Search for the cell housing the specified text and yield its (X, Y) center coordinate. 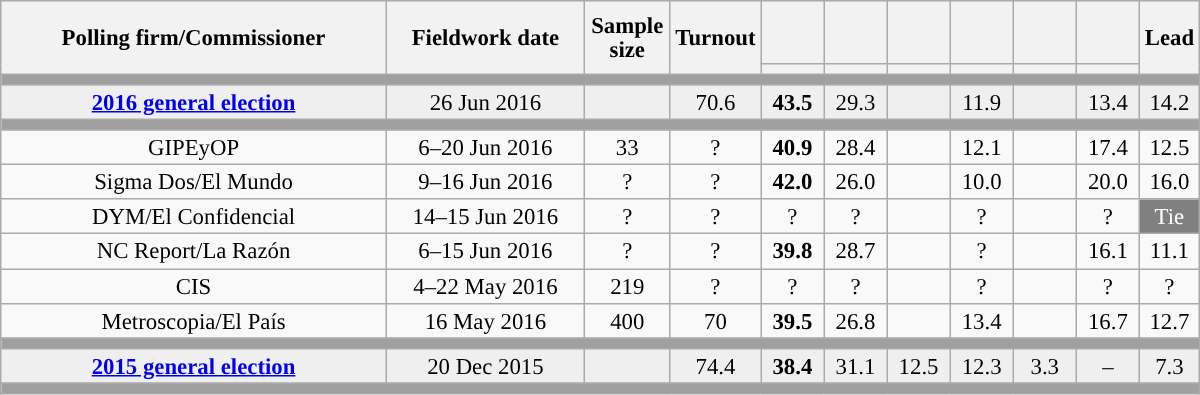
16.0 (1169, 182)
6–15 Jun 2016 (485, 252)
Sample size (627, 38)
26 Jun 2016 (485, 102)
10.0 (982, 182)
2015 general election (194, 366)
GIPEyOP (194, 148)
Polling firm/Commissioner (194, 38)
Turnout (716, 38)
CIS (194, 286)
43.5 (792, 102)
17.4 (1108, 148)
4–22 May 2016 (485, 286)
12.7 (1169, 320)
400 (627, 320)
31.1 (856, 366)
70.6 (716, 102)
DYM/El Confidencial (194, 218)
Tie (1169, 218)
11.1 (1169, 252)
33 (627, 148)
6–20 Jun 2016 (485, 148)
12.3 (982, 366)
16.7 (1108, 320)
14.2 (1169, 102)
219 (627, 286)
Metroscopia/El País (194, 320)
– (1108, 366)
26.0 (856, 182)
39.8 (792, 252)
28.7 (856, 252)
38.4 (792, 366)
28.4 (856, 148)
3.3 (1044, 366)
16 May 2016 (485, 320)
20.0 (1108, 182)
Fieldwork date (485, 38)
26.8 (856, 320)
NC Report/La Razón (194, 252)
40.9 (792, 148)
20 Dec 2015 (485, 366)
Sigma Dos/El Mundo (194, 182)
2016 general election (194, 102)
9–16 Jun 2016 (485, 182)
12.1 (982, 148)
14–15 Jun 2016 (485, 218)
11.9 (982, 102)
Lead (1169, 38)
7.3 (1169, 366)
16.1 (1108, 252)
70 (716, 320)
42.0 (792, 182)
29.3 (856, 102)
74.4 (716, 366)
39.5 (792, 320)
